Identify which cell holds the provided text, then report its (x, y) central coordinate. 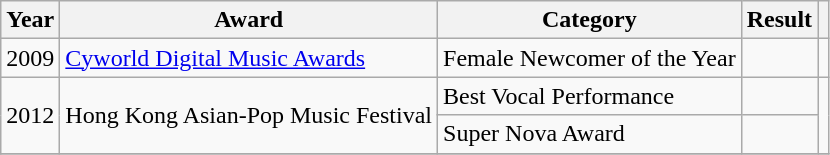
Award (249, 20)
2012 (30, 115)
Result (779, 20)
Female Newcomer of the Year (590, 58)
Best Vocal Performance (590, 96)
Cyworld Digital Music Awards (249, 58)
Hong Kong Asian-Pop Music Festival (249, 115)
Super Nova Award (590, 134)
Year (30, 20)
2009 (30, 58)
Category (590, 20)
